Find where the given text appears and provide that cell's center as [X, Y] coordinate. 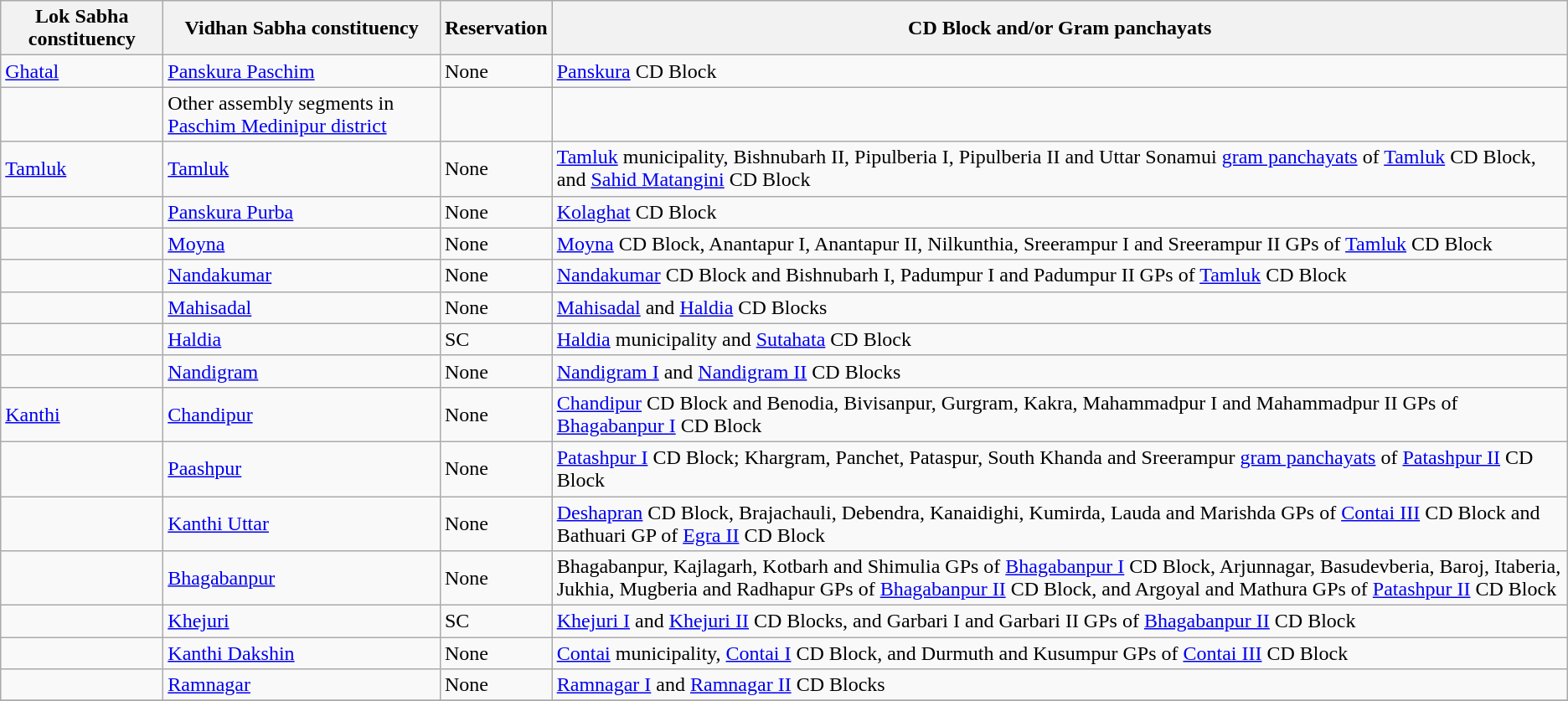
Panskura CD Block [1060, 71]
Nandakumar CD Block and Bishnubarh I, Padumpur I and Padumpur II GPs of Tamluk CD Block [1060, 276]
Chandipur CD Block and Benodia, Bivisanpur, Gurgram, Kakra, Mahammadpur I and Mahammadpur II GPs of Bhagabanpur I CD Block [1060, 414]
Ramnagar I and Ramnagar II CD Blocks [1060, 685]
Haldia municipality and Sutahata CD Block [1060, 339]
Contai municipality, Contai I CD Block, and Durmuth and Kusumpur GPs of Contai III CD Block [1060, 653]
Nandigram I and Nandigram II CD Blocks [1060, 371]
Kanthi Dakshin [302, 653]
Lok Sabha constituency [82, 28]
Nandigram [302, 371]
Kanthi Uttar [302, 523]
Ramnagar [302, 685]
Kolaghat CD Block [1060, 212]
Paashpur [302, 469]
Patashpur I CD Block; Khargram, Panchet, Pataspur, South Khanda and Sreerampur gram panchayats of Patashpur II CD Block [1060, 469]
Khejuri [302, 621]
Kanthi [82, 414]
Haldia [302, 339]
Mahisadal [302, 307]
Moyna [302, 244]
Khejuri I and Khejuri II CD Blocks, and Garbari I and Garbari II GPs of Bhagabanpur II CD Block [1060, 621]
CD Block and/or Gram panchayats [1060, 28]
Mahisadal and Haldia CD Blocks [1060, 307]
Vidhan Sabha constituency [302, 28]
Bhagabanpur [302, 578]
Chandipur [302, 414]
Moyna CD Block, Anantapur I, Anantapur II, Nilkunthia, Sreerampur I and Sreerampur II GPs of Tamluk CD Block [1060, 244]
Tamluk municipality, Bishnubarh II, Pipulberia I, Pipulberia II and Uttar Sonamui gram panchayats of Tamluk CD Block, and Sahid Matangini CD Block [1060, 169]
Panskura Paschim [302, 71]
Nandakumar [302, 276]
Other assembly segments in Paschim Medinipur district [302, 114]
Reservation [496, 28]
Deshapran CD Block, Brajachauli, Debendra, Kanaidighi, Kumirda, Lauda and Marishda GPs of Contai III CD Block and Bathuari GP of Egra II CD Block [1060, 523]
Ghatal [82, 71]
Panskura Purba [302, 212]
